Return the (x, y) coordinate for the center point of the cell that contains the specified text.  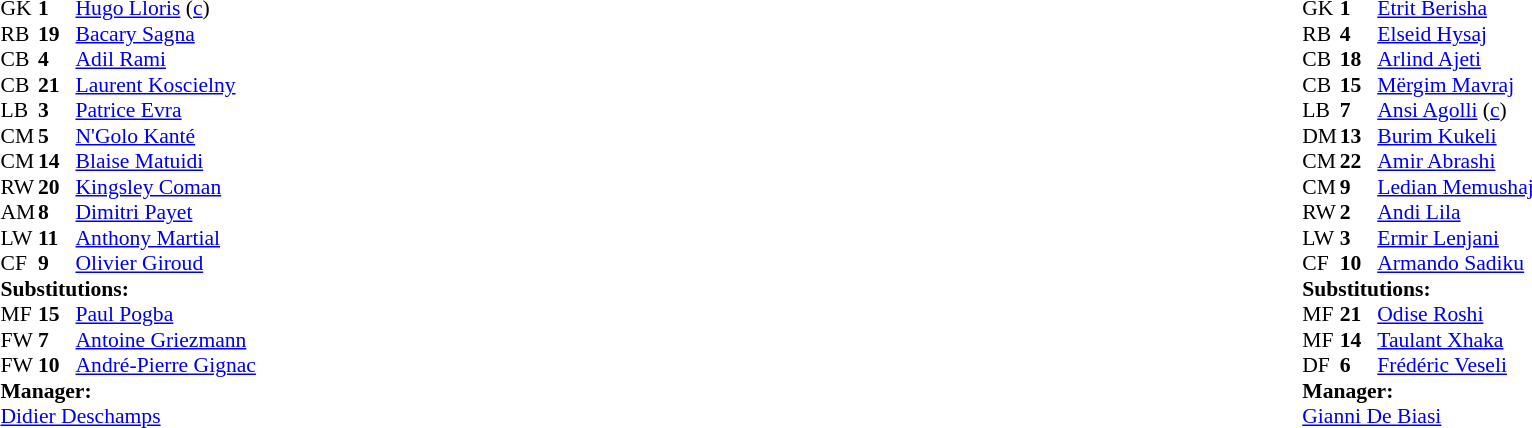
20 (57, 187)
Paul Pogba (166, 315)
Adil Rami (166, 59)
Olivier Giroud (166, 263)
DM (1321, 136)
Manager: (128, 391)
Anthony Martial (166, 238)
18 (1359, 59)
N'Golo Kanté (166, 136)
André-Pierre Gignac (166, 365)
5 (57, 136)
AM (19, 213)
8 (57, 213)
Bacary Sagna (166, 34)
13 (1359, 136)
2 (1359, 213)
DF (1321, 365)
22 (1359, 161)
Laurent Koscielny (166, 85)
11 (57, 238)
Substitutions: (128, 289)
Kingsley Coman (166, 187)
19 (57, 34)
Dimitri Payet (166, 213)
Blaise Matuidi (166, 161)
Patrice Evra (166, 111)
6 (1359, 365)
Antoine Griezmann (166, 340)
